For the text-containing cell, return its midpoint in (X, Y) coordinate format. 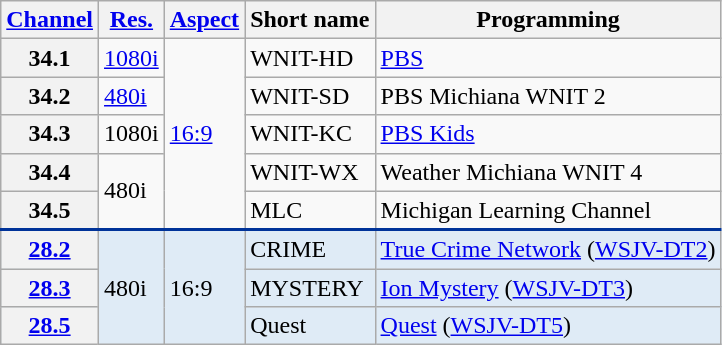
PBS Michiana WNIT 2 (548, 96)
34.3 (50, 134)
WNIT-WX (310, 172)
34.1 (50, 58)
Quest (WSJV-DT5) (548, 326)
Programming (548, 20)
Michigan Learning Channel (548, 210)
34.2 (50, 96)
WNIT-KC (310, 134)
28.5 (50, 326)
WNIT-SD (310, 96)
PBS Kids (548, 134)
WNIT-HD (310, 58)
Quest (310, 326)
MYSTERY (310, 288)
Ion Mystery (WSJV-DT3) (548, 288)
28.2 (50, 250)
28.3 (50, 288)
Channel (50, 20)
Short name (310, 20)
MLC (310, 210)
PBS (548, 58)
34.4 (50, 172)
Weather Michiana WNIT 4 (548, 172)
Res. (132, 20)
Aspect (204, 20)
34.5 (50, 210)
CRIME (310, 250)
True Crime Network (WSJV-DT2) (548, 250)
